Extract the (x, y) coordinate from the center of the cell holding the provided text.  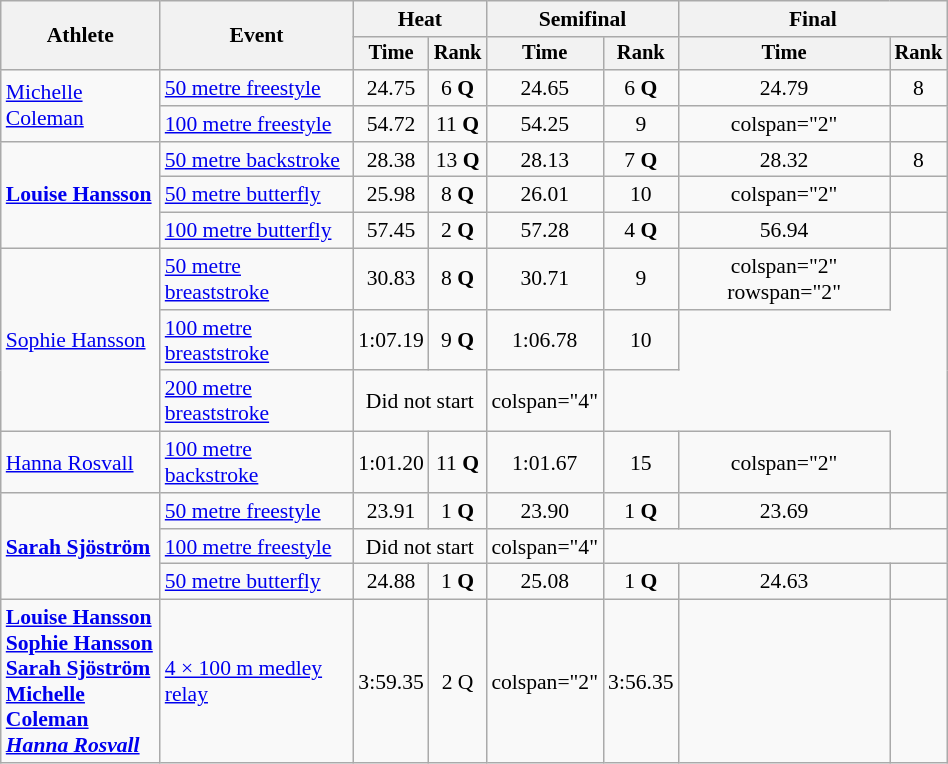
1:07.19 (390, 340)
56.94 (784, 231)
Sophie Hansson (80, 340)
24.65 (544, 88)
3:56.35 (640, 682)
54.72 (390, 124)
Michelle Coleman (80, 106)
24.88 (390, 582)
1:01.20 (390, 462)
100 metre breaststroke (257, 340)
23.90 (544, 511)
4 Q (640, 231)
25.08 (544, 582)
7 Q (640, 160)
100 metre butterfly (257, 231)
1:01.67 (544, 462)
30.71 (544, 280)
13 Q (458, 160)
4 × 100 m medley relay (257, 682)
28.32 (784, 160)
Final (814, 19)
1:06.78 (544, 340)
30.83 (390, 280)
Athlete (80, 36)
Heat (420, 19)
Hanna Rosvall (80, 462)
3:59.35 (390, 682)
24.63 (784, 582)
Semifinal (582, 19)
100 metre backstroke (257, 462)
50 metre backstroke (257, 160)
28.38 (390, 160)
57.28 (544, 231)
24.75 (390, 88)
25.98 (390, 195)
24.79 (784, 88)
Louise Hansson (80, 196)
9 Q (458, 340)
Louise HanssonSophie HanssonSarah SjöströmMichelle ColemanHanna Rosvall (80, 682)
23.69 (784, 511)
26.01 (544, 195)
23.91 (390, 511)
colspan="2" rowspan="2" (784, 280)
54.25 (544, 124)
57.45 (390, 231)
200 metre breaststroke (257, 402)
28.13 (544, 160)
Sarah Sjöström (80, 546)
15 (640, 462)
Event (257, 36)
50 metre breaststroke (257, 280)
